Extract the [X, Y] coordinate from the center of the cell holding the provided text.  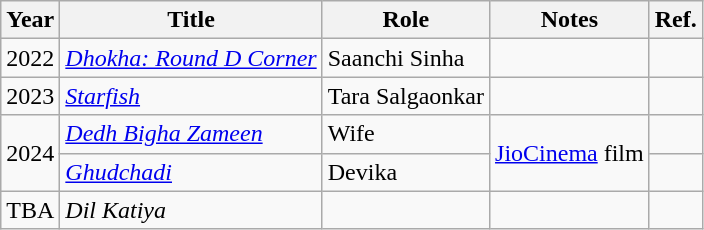
2022 [30, 58]
TBA [30, 210]
Title [191, 20]
Dedh Bigha Zameen [191, 134]
Notes [570, 20]
Starfish [191, 96]
Dhokha: Round D Corner [191, 58]
JioCinema film [570, 153]
Ghudchadi [191, 172]
Wife [406, 134]
Saanchi Sinha [406, 58]
2023 [30, 96]
Devika [406, 172]
2024 [30, 153]
Ref. [676, 20]
Year [30, 20]
Role [406, 20]
Dil Katiya [191, 210]
Tara Salgaonkar [406, 96]
